Output the [x, y] coordinate of the center of the cell containing the given text.  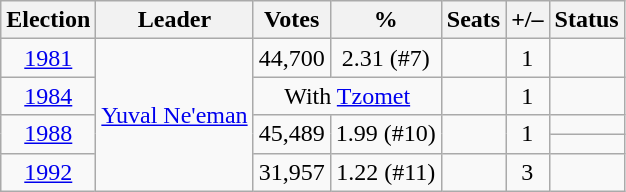
Status [586, 20]
+/– [528, 20]
1.22 (#11) [386, 172]
Election [48, 20]
With Tzomet [347, 96]
1988 [48, 134]
44,700 [292, 58]
Leader [174, 20]
1.99 (#10) [386, 134]
31,957 [292, 172]
% [386, 20]
Seats [473, 20]
1981 [48, 58]
1992 [48, 172]
45,489 [292, 134]
Yuval Ne'eman [174, 115]
1984 [48, 96]
Votes [292, 20]
3 [528, 172]
2.31 (#7) [386, 58]
